Determine the (X, Y) coordinate at the center of the cell enclosing the given text.  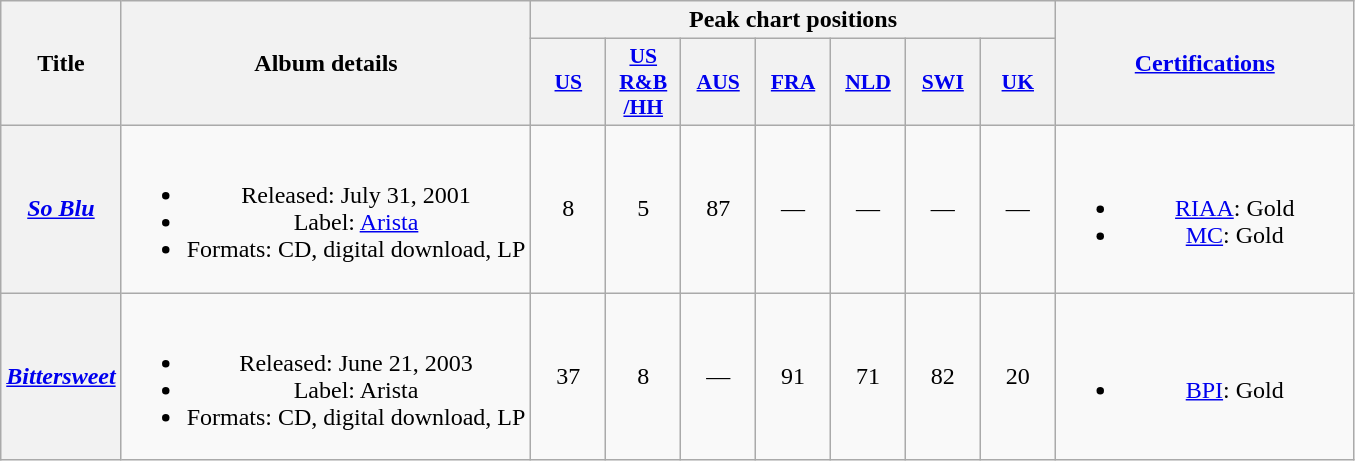
USR&B/HH (644, 82)
20 (1018, 376)
Album details (326, 64)
RIAA: GoldMC: Gold (1204, 208)
Released: July 31, 2001Label: AristaFormats: CD, digital download, LP (326, 208)
82 (942, 376)
Peak chart positions (793, 20)
Certifications (1204, 64)
37 (568, 376)
UK (1018, 82)
71 (868, 376)
SWI (942, 82)
FRA (794, 82)
BPI: Gold (1204, 376)
AUS (718, 82)
NLD (868, 82)
So Blu (61, 208)
87 (718, 208)
Released: June 21, 2003Label: AristaFormats: CD, digital download, LP (326, 376)
Bittersweet (61, 376)
5 (644, 208)
US (568, 82)
Title (61, 64)
91 (794, 376)
